Identify which cell holds the provided text, then report its [x, y] central coordinate. 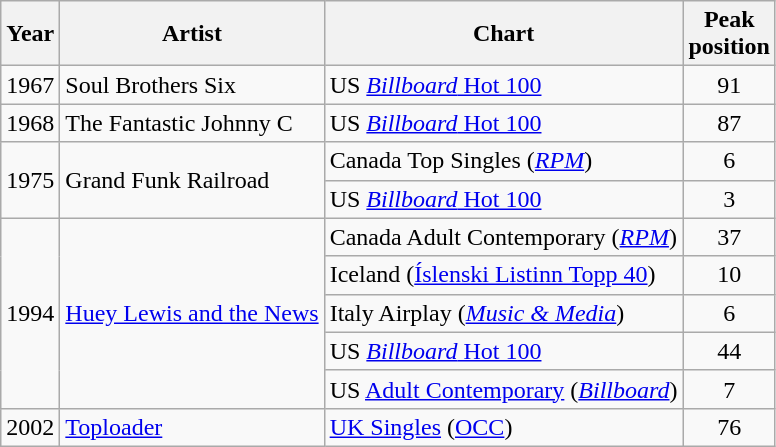
2002 [30, 427]
Year [30, 34]
10 [729, 275]
Iceland (Íslenski Listinn Topp 40) [504, 275]
Chart [504, 34]
44 [729, 351]
US Adult Contemporary (Billboard) [504, 389]
1968 [30, 123]
1975 [30, 180]
Canada Adult Contemporary (RPM) [504, 237]
Toploader [192, 427]
87 [729, 123]
91 [729, 85]
The Fantastic Johnny C [192, 123]
Soul Brothers Six [192, 85]
7 [729, 389]
3 [729, 199]
Canada Top Singles (RPM) [504, 161]
Huey Lewis and the News [192, 313]
Peakposition [729, 34]
Artist [192, 34]
UK Singles (OCC) [504, 427]
1967 [30, 85]
Grand Funk Railroad [192, 180]
1994 [30, 313]
37 [729, 237]
Italy Airplay (Music & Media) [504, 313]
76 [729, 427]
